Return [X, Y] of the center of cell containing provided text 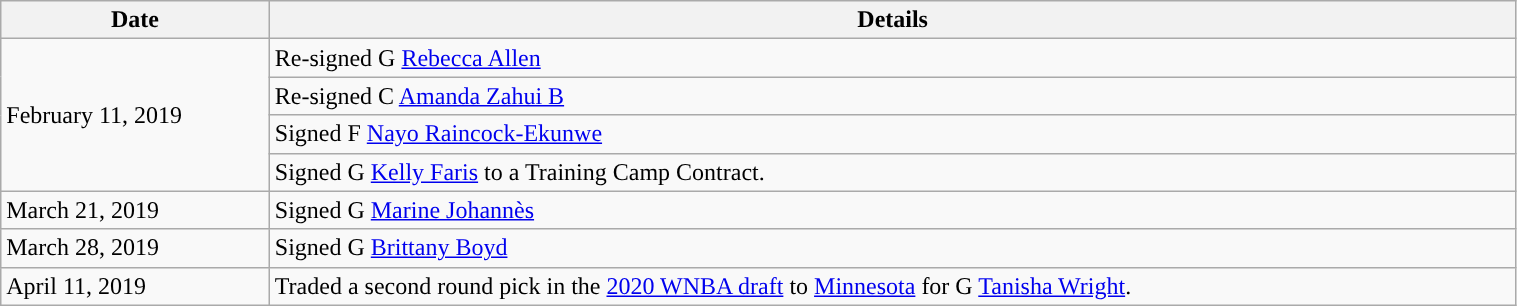
March 21, 2019 [135, 210]
Signed G Marine Johannès [892, 210]
Re-signed C Amanda Zahui B [892, 96]
Traded a second round pick in the 2020 WNBA draft to Minnesota for G Tanisha Wright. [892, 286]
April 11, 2019 [135, 286]
February 11, 2019 [135, 115]
Signed G Kelly Faris to a Training Camp Contract. [892, 172]
Signed F Nayo Raincock-Ekunwe [892, 134]
Details [892, 20]
Signed G Brittany Boyd [892, 248]
March 28, 2019 [135, 248]
Re-signed G Rebecca Allen [892, 58]
Date [135, 20]
